For the text-containing cell, return its midpoint in [X, Y] coordinate format. 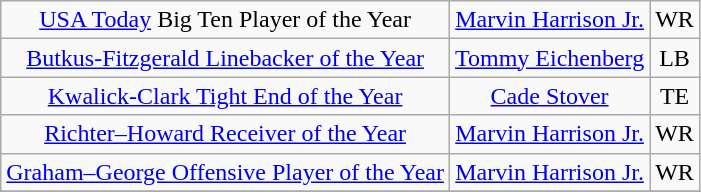
USA Today Big Ten Player of the Year [226, 20]
Kwalick-Clark Tight End of the Year [226, 96]
LB [675, 58]
Richter–Howard Receiver of the Year [226, 134]
Butkus-Fitzgerald Linebacker of the Year [226, 58]
Cade Stover [549, 96]
TE [675, 96]
Tommy Eichenberg [549, 58]
Graham–George Offensive Player of the Year [226, 172]
